Identify which cell holds the provided text, then report its [x, y] central coordinate. 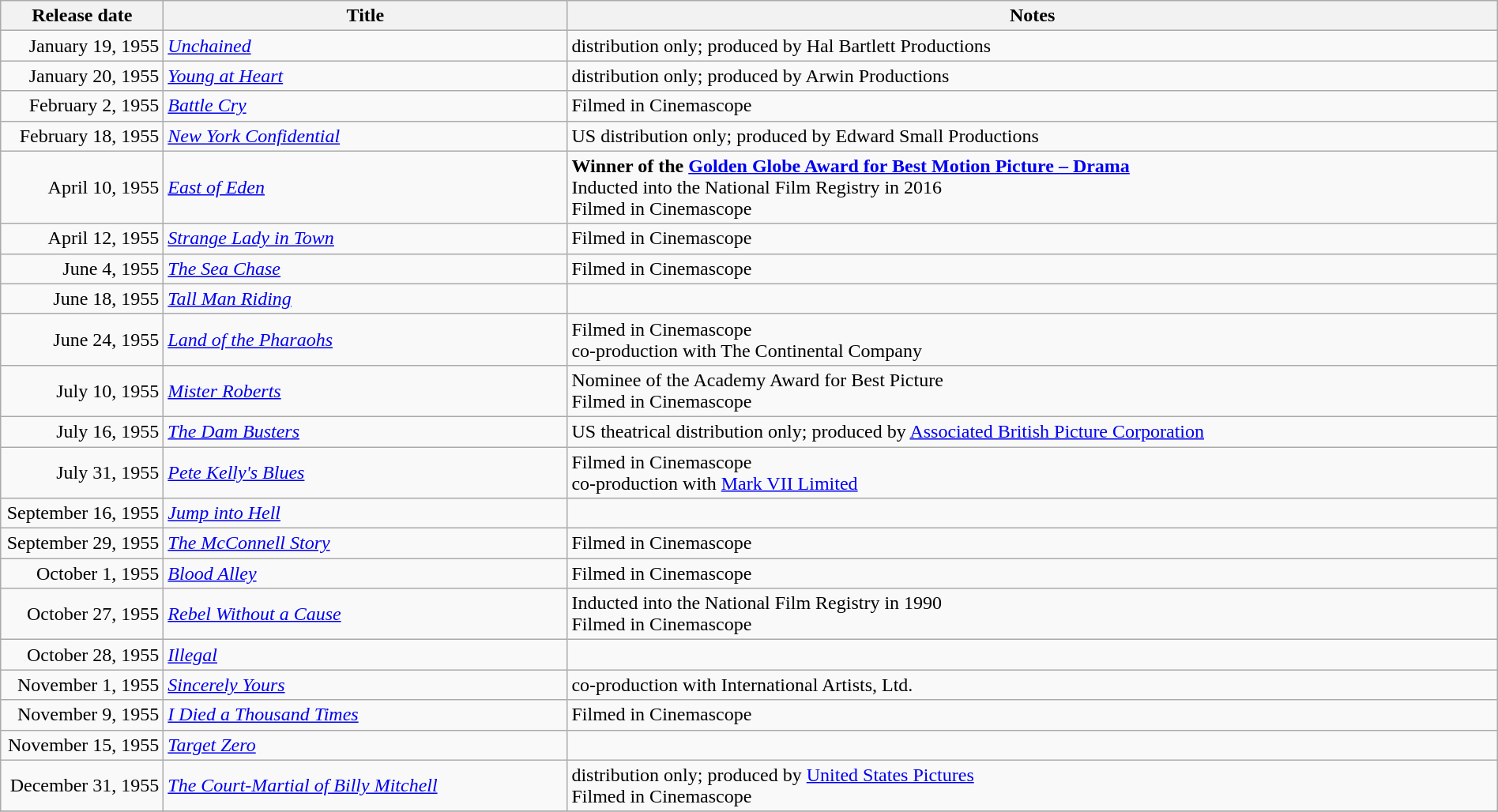
Strange Lady in Town [365, 239]
October 27, 1955 [82, 615]
Jump into Hell [365, 513]
Inducted into the National Film Registry in 1990Filmed in Cinemascope [1032, 615]
October 1, 1955 [82, 573]
June 18, 1955 [82, 299]
The McConnell Story [365, 543]
Illegal [365, 655]
April 12, 1955 [82, 239]
July 16, 1955 [82, 431]
Tall Man Riding [365, 299]
Sincerely Yours [365, 685]
distribution only; produced by United States PicturesFilmed in Cinemascope [1032, 785]
The Dam Busters [365, 431]
November 15, 1955 [82, 745]
Young at Heart [365, 76]
April 10, 1955 [82, 187]
The Court-Martial of Billy Mitchell [365, 785]
July 10, 1955 [82, 390]
US distribution only; produced by Edward Small Productions [1032, 136]
Battle Cry [365, 106]
Filmed in Cinemascopeco-production with The Continental Company [1032, 340]
Nominee of the Academy Award for Best Picture Filmed in Cinemascope [1032, 390]
February 2, 1955 [82, 106]
September 29, 1955 [82, 543]
Winner of the Golden Globe Award for Best Motion Picture – Drama Inducted into the National Film Registry in 2016Filmed in Cinemascope [1032, 187]
distribution only; produced by Hal Bartlett Productions [1032, 46]
Blood Alley [365, 573]
Pete Kelly's Blues [365, 472]
Unchained [365, 46]
co-production with International Artists, Ltd. [1032, 685]
February 18, 1955 [82, 136]
November 9, 1955 [82, 715]
Release date [82, 16]
June 24, 1955 [82, 340]
September 16, 1955 [82, 513]
Target Zero [365, 745]
December 31, 1955 [82, 785]
New York Confidential [365, 136]
The Sea Chase [365, 269]
Filmed in Cinemascopeco-production with Mark VII Limited [1032, 472]
Mister Roberts [365, 390]
distribution only; produced by Arwin Productions [1032, 76]
Title [365, 16]
November 1, 1955 [82, 685]
Land of the Pharaohs [365, 340]
January 19, 1955 [82, 46]
October 28, 1955 [82, 655]
July 31, 1955 [82, 472]
January 20, 1955 [82, 76]
I Died a Thousand Times [365, 715]
US theatrical distribution only; produced by Associated British Picture Corporation [1032, 431]
East of Eden [365, 187]
Notes [1032, 16]
Rebel Without a Cause [365, 615]
June 4, 1955 [82, 269]
